Search for the cell housing the specified text and yield its (X, Y) center coordinate. 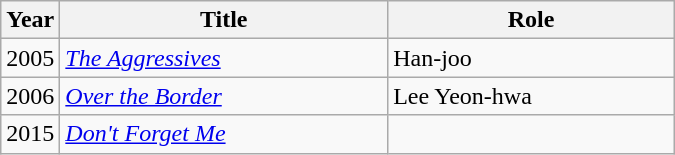
Role (532, 20)
Title (224, 20)
Over the Border (224, 96)
Don't Forget Me (224, 134)
2005 (30, 58)
Year (30, 20)
Han-joo (532, 58)
2006 (30, 96)
The Aggressives (224, 58)
Lee Yeon-hwa (532, 96)
2015 (30, 134)
